Identify which cell holds the provided text, then report its [X, Y] central coordinate. 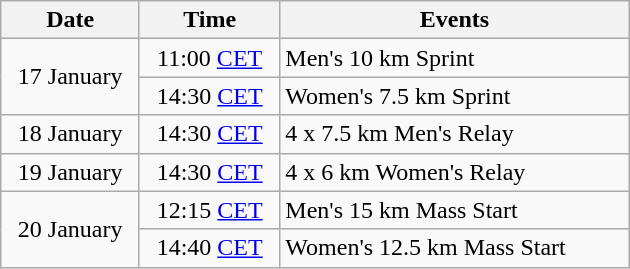
17 January [70, 77]
Date [70, 20]
Men's 10 km Sprint [454, 58]
18 January [70, 134]
20 January [70, 229]
11:00 CET [209, 58]
4 x 6 km Women's Relay [454, 172]
Time [209, 20]
12:15 CET [209, 210]
Events [454, 20]
19 January [70, 172]
4 x 7.5 km Men's Relay [454, 134]
14:40 CET [209, 248]
Women's 12.5 km Mass Start [454, 248]
Men's 15 km Mass Start [454, 210]
Women's 7.5 km Sprint [454, 96]
